Return [x, y] of the center of cell containing provided text 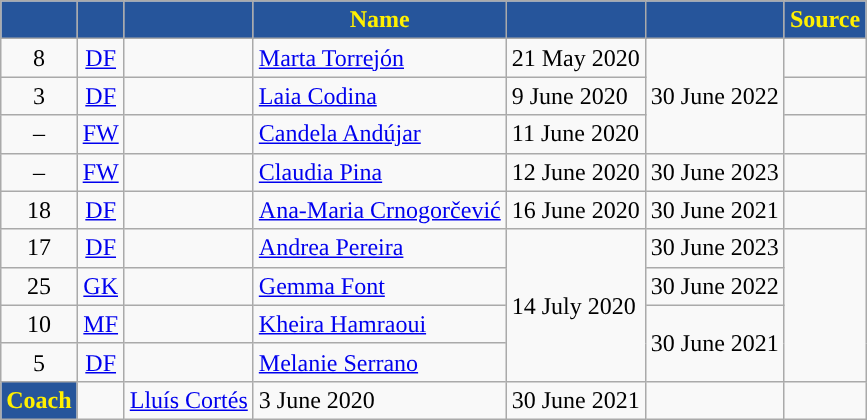
17 [39, 248]
Andrea Pereira [380, 248]
25 [39, 286]
9 June 2020 [576, 96]
Gemma Font [380, 286]
Kheira Hamraoui [380, 324]
Candela Andújar [380, 134]
Claudia Pina [380, 172]
21 May 2020 [576, 58]
12 June 2020 [576, 172]
16 June 2020 [576, 210]
Laia Codina [380, 96]
3 [39, 96]
Lluís Cortés [188, 400]
Source [824, 20]
18 [39, 210]
5 [39, 362]
Marta Torrejón [380, 58]
8 [39, 58]
11 June 2020 [576, 134]
3 June 2020 [380, 400]
Coach [39, 400]
MF [100, 324]
Ana-Maria Crnogorčević [380, 210]
Melanie Serrano [380, 362]
10 [39, 324]
14 July 2020 [576, 305]
GK [100, 286]
Name [380, 20]
